Capture the cell that displays the provided text and extract its [X, Y] central coordinate. 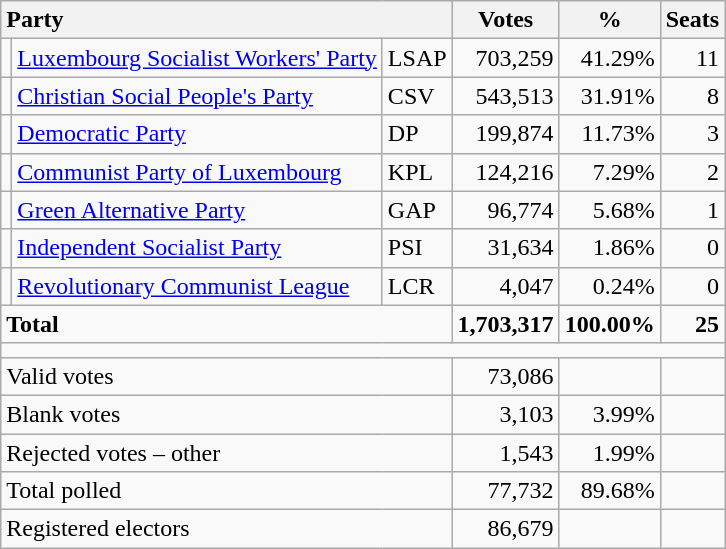
1.99% [610, 453]
3.99% [610, 414]
89.68% [610, 491]
Luxembourg Socialist Workers' Party [198, 58]
8 [692, 96]
124,216 [506, 172]
3 [692, 134]
7.29% [610, 172]
5.68% [610, 210]
Christian Social People's Party [198, 96]
41.29% [610, 58]
Total polled [226, 491]
KPL [417, 172]
Communist Party of Luxembourg [198, 172]
GAP [417, 210]
Party [226, 20]
Democratic Party [198, 134]
DP [417, 134]
86,679 [506, 529]
1,703,317 [506, 324]
73,086 [506, 376]
199,874 [506, 134]
Green Alternative Party [198, 210]
Rejected votes – other [226, 453]
Total [226, 324]
4,047 [506, 286]
Revolutionary Communist League [198, 286]
25 [692, 324]
CSV [417, 96]
Registered electors [226, 529]
Votes [506, 20]
77,732 [506, 491]
LSAP [417, 58]
96,774 [506, 210]
31.91% [610, 96]
PSI [417, 248]
543,513 [506, 96]
Valid votes [226, 376]
LCR [417, 286]
0.24% [610, 286]
100.00% [610, 324]
1 [692, 210]
11 [692, 58]
1.86% [610, 248]
2 [692, 172]
Seats [692, 20]
Independent Socialist Party [198, 248]
703,259 [506, 58]
% [610, 20]
1,543 [506, 453]
11.73% [610, 134]
3,103 [506, 414]
31,634 [506, 248]
Blank votes [226, 414]
